Detect which cell encompasses the target text, then output its (x, y) center coordinate. 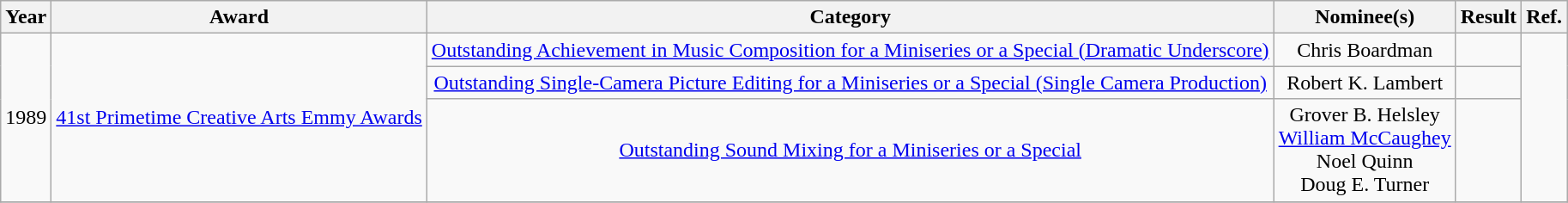
Category (850, 17)
Award (239, 17)
Grover B. Helsley William McCaughey Noel Quinn Doug E. Turner (1365, 150)
41st Primetime Creative Arts Emmy Awards (239, 117)
Outstanding Achievement in Music Composition for a Miniseries or a Special (Dramatic Underscore) (850, 50)
Ref. (1545, 17)
1989 (26, 117)
Chris Boardman (1365, 50)
Outstanding Single-Camera Picture Editing for a Miniseries or a Special (Single Camera Production) (850, 83)
Nominee(s) (1365, 17)
Outstanding Sound Mixing for a Miniseries or a Special (850, 150)
Robert K. Lambert (1365, 83)
Year (26, 17)
Result (1488, 17)
